Detect which cell encompasses the target text, then output its (X, Y) center coordinate. 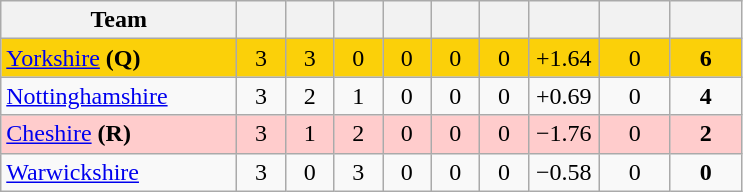
Cheshire (R) (119, 134)
Team (119, 20)
−1.76 (564, 134)
Warwickshire (119, 172)
Nottinghamshire (119, 96)
+0.69 (564, 96)
+1.64 (564, 58)
6 (706, 58)
−0.58 (564, 172)
Yorkshire (Q) (119, 58)
4 (706, 96)
